Return [X, Y] of the center of cell containing provided text 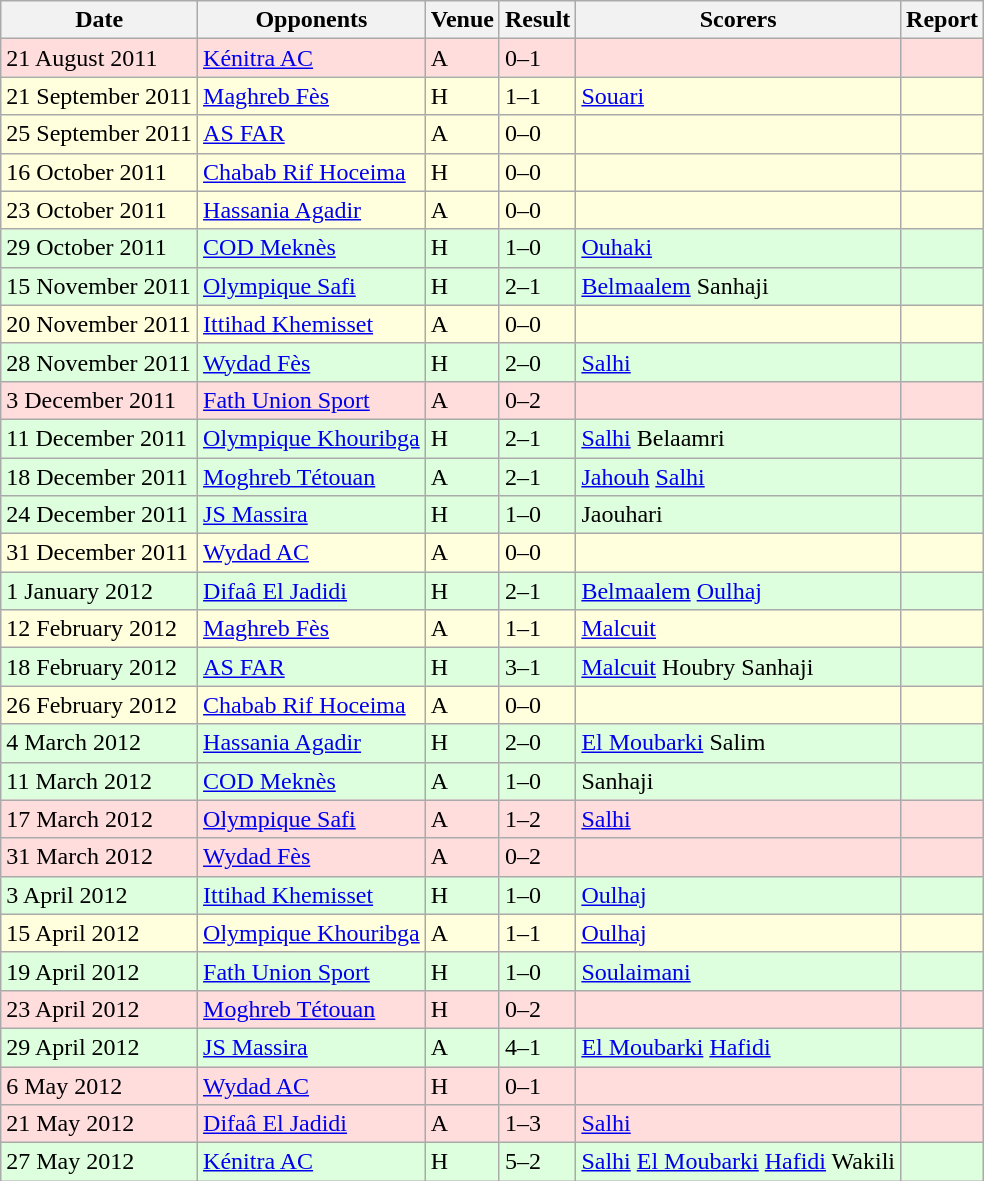
15 April 2012 [100, 933]
Sanhaji [738, 781]
31 December 2011 [100, 553]
Belmaalem Oulhaj [738, 591]
Malcuit [738, 629]
23 October 2011 [100, 210]
20 November 2011 [100, 324]
El Moubarki Hafidi [738, 1047]
25 September 2011 [100, 134]
18 February 2012 [100, 667]
4 March 2012 [100, 743]
5–2 [537, 1162]
Jaouhari [738, 515]
17 March 2012 [100, 819]
4–1 [537, 1047]
16 October 2011 [100, 172]
Salhi Belaamri [738, 438]
1–3 [537, 1124]
1–2 [537, 819]
6 May 2012 [100, 1085]
Report [942, 20]
31 March 2012 [100, 857]
Jahouh Salhi [738, 477]
29 October 2011 [100, 248]
15 November 2011 [100, 286]
Opponents [312, 20]
11 December 2011 [100, 438]
27 May 2012 [100, 1162]
Date [100, 20]
Ouhaki [738, 248]
Belmaalem Sanhaji [738, 286]
11 March 2012 [100, 781]
12 February 2012 [100, 629]
19 April 2012 [100, 971]
23 April 2012 [100, 1009]
Venue [462, 20]
3 April 2012 [100, 895]
Salhi El Moubarki Hafidi Wakili [738, 1162]
28 November 2011 [100, 362]
3–1 [537, 667]
21 September 2011 [100, 96]
Souari [738, 96]
Malcuit Houbry Sanhaji [738, 667]
21 August 2011 [100, 58]
24 December 2011 [100, 515]
1 January 2012 [100, 591]
Result [537, 20]
Scorers [738, 20]
18 December 2011 [100, 477]
21 May 2012 [100, 1124]
El Moubarki Salim [738, 743]
29 April 2012 [100, 1047]
Soulaimani [738, 971]
3 December 2011 [100, 400]
26 February 2012 [100, 705]
